Return the [X, Y] coordinate for the center point of the cell that contains the specified text.  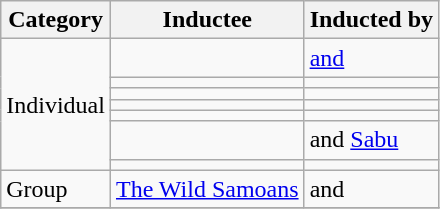
Inducted by [371, 20]
and Sabu [371, 140]
Individual [56, 104]
The Wild Samoans [207, 189]
Inductee [207, 20]
Category [56, 20]
Group [56, 189]
